Return the (x, y) coordinate for the center point of the cell that contains the specified text.  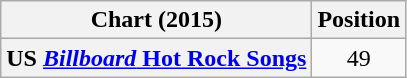
Chart (2015) (156, 20)
US Billboard Hot Rock Songs (156, 58)
49 (359, 58)
Position (359, 20)
